Identify which cell holds the provided text, then report its (X, Y) central coordinate. 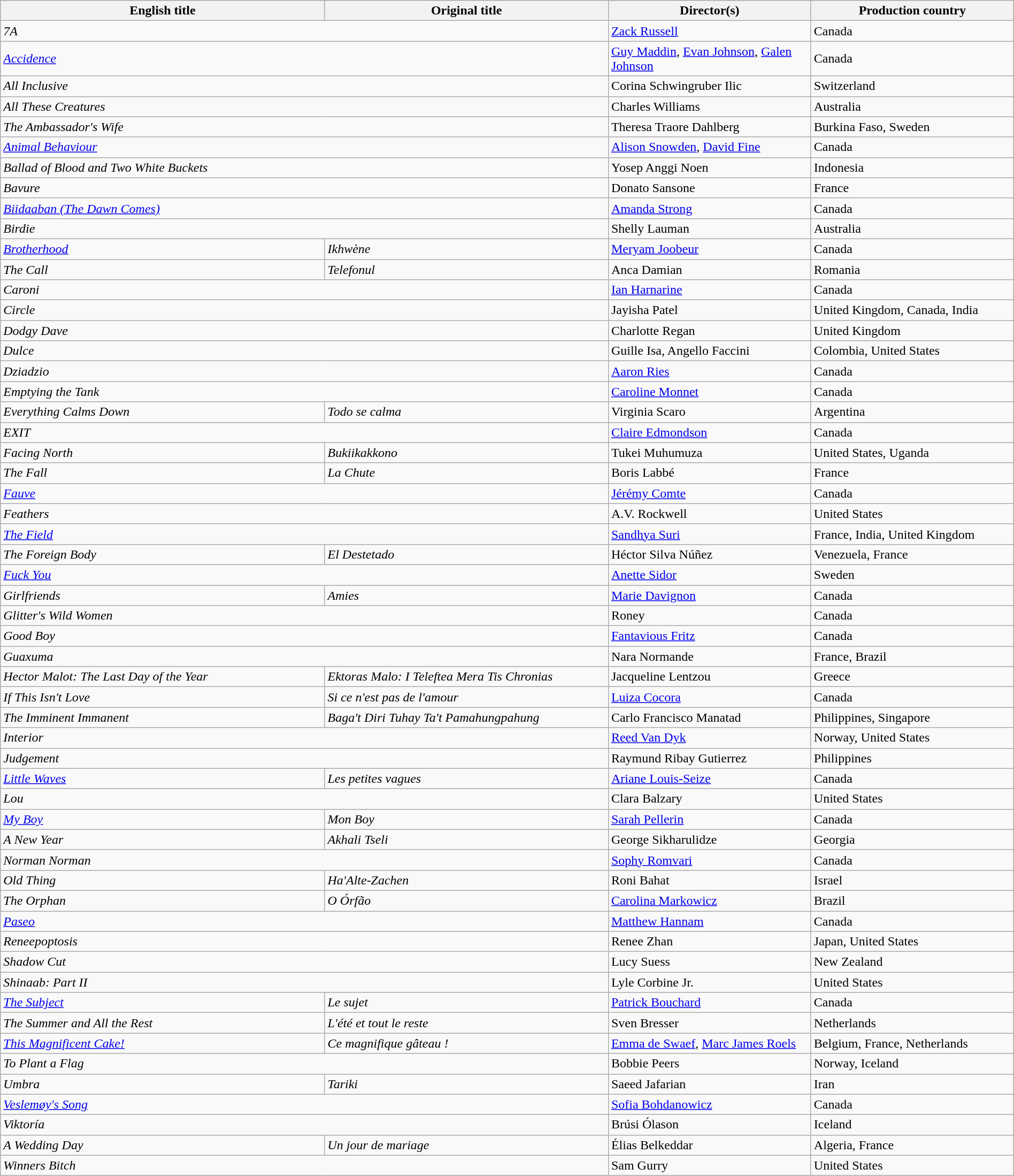
United Kingdom (912, 331)
Brotherhood (163, 249)
Iran (912, 1084)
A New Year (163, 839)
Lucy Suess (709, 962)
Guy Maddin, Evan Johnson, Galen Johnson (709, 59)
Norway, Iceland (912, 1064)
Bavure (305, 188)
Claire Edmondson (709, 432)
Nara Normande (709, 656)
Little Waves (163, 778)
Shinaab: Part II (305, 982)
Venezuela, France (912, 554)
Emptying the Tank (305, 392)
Belgium, France, Netherlands (912, 1043)
Facing North (163, 453)
Philippines (912, 758)
Anette Sidor (709, 575)
Iceland (912, 1125)
Interior (305, 738)
Fantavious Fritz (709, 636)
Yosep Anggi Noen (709, 167)
Élias Belkeddar (709, 1145)
Norman Norman (305, 860)
The Summer and All the Rest (163, 1023)
Lou (305, 799)
Corina Schwingruber Ilic (709, 86)
Amies (466, 595)
Sven Bresser (709, 1023)
Israel (912, 880)
El Destetado (466, 554)
The Call (163, 269)
Norway, United States (912, 738)
Greece (912, 677)
Circle (305, 310)
Glitter's Wild Women (305, 616)
Alison Snowden, David Fine (709, 147)
Un jour de mariage (466, 1145)
Sandhya Suri (709, 534)
The Imminent Immanent (163, 717)
La Chute (466, 473)
United States, Uganda (912, 453)
Winners Bitch (305, 1165)
Umbra (163, 1084)
Switzerland (912, 86)
Marie Davignon (709, 595)
Everything Calms Down (163, 412)
The Field (305, 534)
Jérémy Comte (709, 493)
Animal Behaviour (305, 147)
France, India, United Kingdom (912, 534)
Dziadzio (305, 371)
Sofia Bohdanowicz (709, 1104)
Biidaaban (The Dawn Comes) (305, 208)
Aaron Ries (709, 371)
Todo se calma (466, 412)
Fauve (305, 493)
Reneepoptosis (305, 942)
Guille Isa, Angello Faccini (709, 351)
Bobbie Peers (709, 1064)
L'été et tout le reste (466, 1023)
Carlo Francisco Manatad (709, 717)
Old Thing (163, 880)
English title (163, 11)
Reed Van Dyk (709, 738)
Luiza Cocora (709, 697)
Ikhwène (466, 249)
Ha'Alte-Zachen (466, 880)
Brúsi Ólason (709, 1125)
Judgement (305, 758)
George Sikharulidze (709, 839)
My Boy (163, 819)
Jacqueline Lentzou (709, 677)
Telefonul (466, 269)
Japan, United States (912, 942)
Tariki (466, 1084)
Viktoría (305, 1125)
Caroni (305, 290)
Hector Malot: The Last Day of the Year (163, 677)
Roney (709, 616)
Le sujet (466, 1003)
Argentina (912, 412)
Baga't Diri Tuhay Ta't Pamahungpahung (466, 717)
Director(s) (709, 11)
Sam Gurry (709, 1165)
A.V. Rockwell (709, 514)
EXIT (305, 432)
Emma de Swaef, Marc James Roels (709, 1043)
Sweden (912, 575)
Anca Damian (709, 269)
Veslemøy's Song (305, 1104)
Les petites vagues (466, 778)
Indonesia (912, 167)
Shadow Cut (305, 962)
Netherlands (912, 1023)
The Foreign Body (163, 554)
Shelly Lauman (709, 228)
Amanda Strong (709, 208)
All These Creatures (305, 106)
Si ce n'est pas de l'amour (466, 697)
The Subject (163, 1003)
Burkina Faso, Sweden (912, 127)
Carolina Markowicz (709, 900)
Ballad of Blood and Two White Buckets (305, 167)
Ektoras Malo: I Teleftea Mera Tis Chronias (466, 677)
Patrick Bouchard (709, 1003)
Paseo (305, 921)
7A (305, 31)
The Fall (163, 473)
Guaxuma (305, 656)
All Inclusive (305, 86)
Bukiikakkono (466, 453)
Dulce (305, 351)
Roni Bahat (709, 880)
Lyle Corbine Jr. (709, 982)
Production country (912, 11)
Girlfriends (163, 595)
Fuck You (305, 575)
Birdie (305, 228)
Raymund Ribay Gutierrez (709, 758)
Good Boy (305, 636)
Matthew Hannam (709, 921)
Sarah Pellerin (709, 819)
To Plant a Flag (305, 1064)
Accidence (305, 59)
Charlotte Regan (709, 331)
A Wedding Day (163, 1145)
Jayisha Patel (709, 310)
Algeria, France (912, 1145)
Ce magnifique gâteau ! (466, 1043)
Ian Harnarine (709, 290)
Boris Labbé (709, 473)
Feathers (305, 514)
United Kingdom, Canada, India (912, 310)
Clara Balzary (709, 799)
Georgia (912, 839)
The Ambassador's Wife (305, 127)
Tukei Muhumuza (709, 453)
Brazil (912, 900)
Héctor Silva Núñez (709, 554)
Philippines, Singapore (912, 717)
Dodgy Dave (305, 331)
Sophy Romvari (709, 860)
Donato Sansone (709, 188)
This Magnificent Cake! (163, 1043)
Akhali Tseli (466, 839)
Virginia Scaro (709, 412)
Renee Zhan (709, 942)
Mon Boy (466, 819)
Romania (912, 269)
Caroline Monnet (709, 392)
Colombia, United States (912, 351)
Saeed Jafarian (709, 1084)
O Órfão (466, 900)
Original title (466, 11)
Meryam Joobeur (709, 249)
Zack Russell (709, 31)
If This Isn't Love (163, 697)
Ariane Louis-Seize (709, 778)
Charles Williams (709, 106)
Theresa Traore Dahlberg (709, 127)
France, Brazil (912, 656)
The Orphan (163, 900)
New Zealand (912, 962)
